Pinpoint the cell where the given text exists, returning its (x, y) midpoint coordinate. 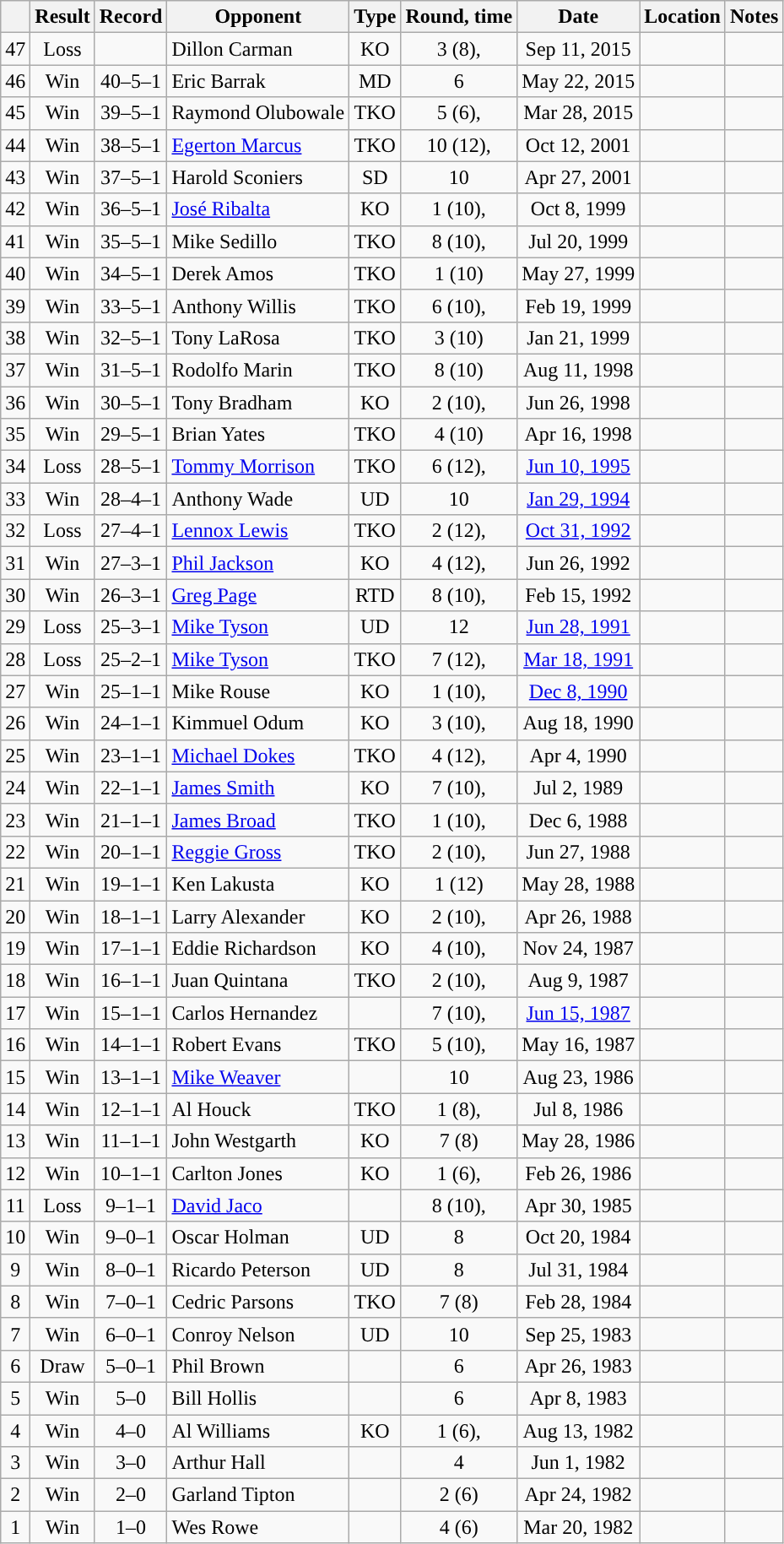
Oscar Holman (258, 1238)
36–5–1 (131, 209)
Harold Sconiers (258, 177)
Jul 8, 1986 (579, 1109)
Date (579, 17)
40 (15, 274)
Jun 26, 1998 (579, 403)
23–1–1 (131, 756)
Opponent (258, 17)
Apr 16, 1998 (579, 435)
SD (375, 177)
32 (15, 531)
15 (15, 1077)
16–1–1 (131, 981)
Egerton Marcus (258, 145)
Aug 18, 1990 (579, 723)
43 (15, 177)
9–0–1 (131, 1238)
17–1–1 (131, 949)
May 28, 1988 (579, 884)
8 (10) (459, 370)
30 (15, 595)
8–0–1 (131, 1270)
45 (15, 113)
1–0 (131, 1527)
26 (15, 723)
18 (15, 981)
37 (15, 370)
Jan 21, 1999 (579, 338)
Oct 8, 1999 (579, 209)
5–0–1 (131, 1366)
33–5–1 (131, 306)
Apr 4, 1990 (579, 756)
Raymond Olubowale (258, 113)
25–2–1 (131, 659)
Michael Dokes (258, 756)
44 (15, 145)
Reggie Gross (258, 852)
21–1–1 (131, 820)
42 (15, 209)
28–5–1 (131, 467)
Apr 27, 2001 (579, 177)
Jun 27, 1988 (579, 852)
5 (15, 1398)
Tommy Morrison (258, 467)
Tony LaRosa (258, 338)
2 (6) (459, 1495)
Robert Evans (258, 1045)
Record (131, 17)
Jul 2, 1989 (579, 788)
3 (10), (459, 723)
Anthony Wade (258, 499)
36 (15, 403)
28 (15, 659)
10 (12), (459, 145)
7–0–1 (131, 1302)
Anthony Willis (258, 306)
2 (15, 1495)
31 (15, 563)
14 (15, 1109)
33 (15, 499)
Tony Bradham (258, 403)
Apr 26, 1983 (579, 1366)
Al Houck (258, 1109)
Draw (62, 1366)
1 (12) (459, 884)
29 (15, 627)
27 (15, 691)
4–0 (131, 1431)
Sep 25, 1983 (579, 1334)
Dec 8, 1990 (579, 691)
MD (375, 81)
4 (10) (459, 435)
Oct 12, 2001 (579, 145)
47 (15, 49)
25 (15, 756)
Kimmuel Odum (258, 723)
4 (10), (459, 949)
Derek Amos (258, 274)
19–1–1 (131, 884)
Jan 29, 1994 (579, 499)
16 (15, 1045)
10–1–1 (131, 1173)
22–1–1 (131, 788)
1 (10) (459, 274)
Dillon Carman (258, 49)
Aug 11, 1998 (579, 370)
15–1–1 (131, 1013)
6 (12), (459, 467)
Larry Alexander (258, 916)
1 (8), (459, 1109)
Mike Rouse (258, 691)
38 (15, 338)
Mar 20, 1982 (579, 1527)
22 (15, 852)
Feb 15, 1992 (579, 595)
Aug 9, 1987 (579, 981)
46 (15, 81)
1 (15, 1527)
35 (15, 435)
Dec 6, 1988 (579, 820)
Ricardo Peterson (258, 1270)
Nov 24, 1987 (579, 949)
2–0 (131, 1495)
30–5–1 (131, 403)
Notes (754, 17)
Carlton Jones (258, 1173)
Greg Page (258, 595)
40–5–1 (131, 81)
Arthur Hall (258, 1463)
José Ribalta (258, 209)
Apr 24, 1982 (579, 1495)
12–1–1 (131, 1109)
Oct 31, 1992 (579, 531)
34–5–1 (131, 274)
19 (15, 949)
Cedric Parsons (258, 1302)
Aug 13, 1982 (579, 1431)
May 22, 2015 (579, 81)
Al Williams (258, 1431)
Bill Hollis (258, 1398)
39–5–1 (131, 113)
34 (15, 467)
24 (15, 788)
May 28, 1986 (579, 1141)
37–5–1 (131, 177)
Eric Barrak (258, 81)
9 (15, 1270)
Mike Sedillo (258, 241)
35–5–1 (131, 241)
7 (12), (459, 659)
Brian Yates (258, 435)
Location (683, 17)
Apr 30, 1985 (579, 1205)
27–3–1 (131, 563)
James Smith (258, 788)
5 (10), (459, 1045)
9–1–1 (131, 1205)
27–4–1 (131, 531)
Conroy Nelson (258, 1334)
13 (15, 1141)
24–1–1 (131, 723)
17 (15, 1013)
Jun 28, 1991 (579, 627)
29–5–1 (131, 435)
Juan Quintana (258, 981)
2 (12), (459, 531)
Sep 11, 2015 (579, 49)
John Westgarth (258, 1141)
23 (15, 820)
38–5–1 (131, 145)
13–1–1 (131, 1077)
20 (15, 916)
Phil Brown (258, 1366)
20–1–1 (131, 852)
Type (375, 17)
18–1–1 (131, 916)
32–5–1 (131, 338)
Garland Tipton (258, 1495)
Feb 26, 1986 (579, 1173)
James Broad (258, 820)
25–1–1 (131, 691)
Jun 15, 1987 (579, 1013)
7 (15, 1334)
6 (10), (459, 306)
26–3–1 (131, 595)
11 (15, 1205)
21 (15, 884)
Apr 26, 1988 (579, 916)
Feb 19, 1999 (579, 306)
Result (62, 17)
David Jaco (258, 1205)
3 (10) (459, 338)
39 (15, 306)
14–1–1 (131, 1045)
Eddie Richardson (258, 949)
4 (6) (459, 1527)
Jun 26, 1992 (579, 563)
Jul 31, 1984 (579, 1270)
Aug 23, 1986 (579, 1077)
May 16, 1987 (579, 1045)
Mar 18, 1991 (579, 659)
3–0 (131, 1463)
RTD (375, 595)
Wes Rowe (258, 1527)
Apr 8, 1983 (579, 1398)
28–4–1 (131, 499)
3 (15, 1463)
3 (8), (459, 49)
11–1–1 (131, 1141)
Jun 10, 1995 (579, 467)
Mike Weaver (258, 1077)
6–0–1 (131, 1334)
Phil Jackson (258, 563)
31–5–1 (131, 370)
41 (15, 241)
5 (6), (459, 113)
25–3–1 (131, 627)
Rodolfo Marin (258, 370)
Feb 28, 1984 (579, 1302)
5–0 (131, 1398)
Oct 20, 1984 (579, 1238)
Jul 20, 1999 (579, 241)
Round, time (459, 17)
Ken Lakusta (258, 884)
Carlos Hernandez (258, 1013)
May 27, 1999 (579, 274)
Lennox Lewis (258, 531)
Mar 28, 2015 (579, 113)
Jun 1, 1982 (579, 1463)
